Determine the [x, y] coordinate at the center of the cell enclosing the given text.  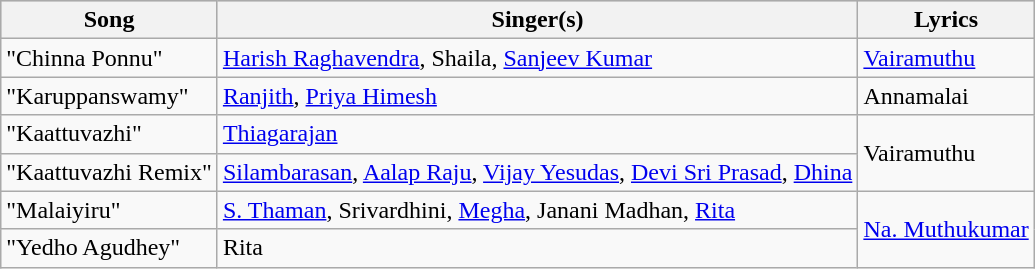
"Malaiyiru" [110, 210]
Harish Raghavendra, Shaila, Sanjeev Kumar [537, 58]
Thiagarajan [537, 134]
"Yedho Agudhey" [110, 248]
Song [110, 20]
Lyrics [946, 20]
Na. Muthukumar [946, 229]
Annamalai [946, 96]
Rita [537, 248]
Silambarasan, Aalap Raju, Vijay Yesudas, Devi Sri Prasad, Dhina [537, 172]
Singer(s) [537, 20]
"Kaattuvazhi Remix" [110, 172]
S. Thaman, Srivardhini, Megha, Janani Madhan, Rita [537, 210]
"Chinna Ponnu" [110, 58]
"Karuppanswamy" [110, 96]
"Kaattuvazhi" [110, 134]
Ranjith, Priya Himesh [537, 96]
